Determine the (X, Y) coordinate at the center of the cell enclosing the given text.  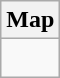
Map (30, 20)
